Detect which cell encompasses the target text, then output its [X, Y] center coordinate. 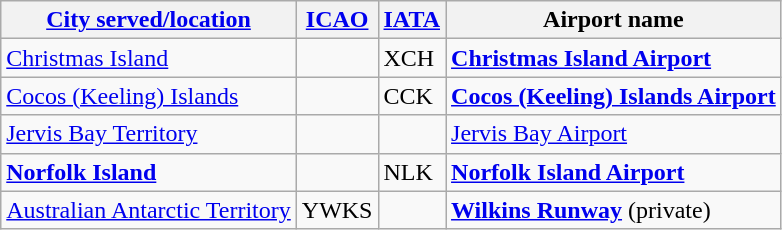
Cocos (Keeling) Islands [149, 96]
XCH [412, 58]
CCK [412, 96]
Jervis Bay Airport [614, 134]
Wilkins Runway (private) [614, 210]
Airport name [614, 20]
Australian Antarctic Territory [149, 210]
Norfolk Island Airport [614, 172]
YWKS [337, 210]
City served/location [149, 20]
Norfolk Island [149, 172]
Cocos (Keeling) Islands Airport [614, 96]
NLK [412, 172]
Jervis Bay Territory [149, 134]
ICAO [337, 20]
IATA [412, 20]
Christmas Island Airport [614, 58]
Christmas Island [149, 58]
